Return [x, y] of the center of cell containing provided text 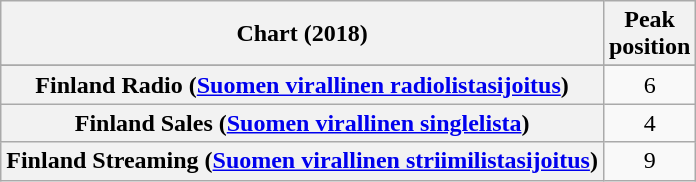
Finland Radio (Suomen virallinen radiolistasijoitus) [302, 85]
4 [649, 123]
Finland Streaming (Suomen virallinen striimilistasijoitus) [302, 161]
Finland Sales (Suomen virallinen singlelista) [302, 123]
9 [649, 161]
Peakposition [649, 34]
Chart (2018) [302, 34]
6 [649, 85]
